Find where the given text appears and provide that cell's center as [X, Y] coordinate. 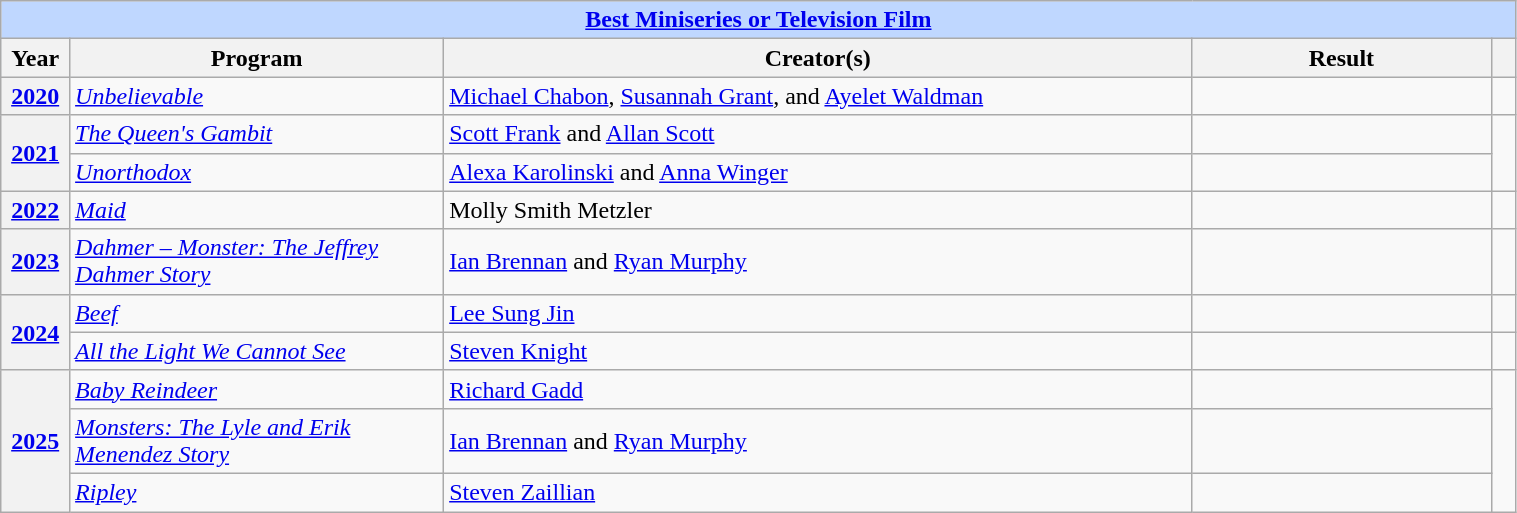
Lee Sung Jin [818, 313]
Steven Zaillian [818, 492]
Molly Smith Metzler [818, 210]
Ripley [257, 492]
2023 [36, 262]
The Queen's Gambit [257, 134]
Monsters: The Lyle and Erik Menendez Story [257, 440]
Michael Chabon, Susannah Grant, and Ayelet Waldman [818, 96]
2021 [36, 153]
2020 [36, 96]
Best Miniseries or Television Film [758, 20]
Baby Reindeer [257, 389]
Unbelievable [257, 96]
2024 [36, 332]
Creator(s) [818, 58]
Dahmer – Monster: The Jeffrey Dahmer Story [257, 262]
Year [36, 58]
2022 [36, 210]
Richard Gadd [818, 389]
Unorthodox [257, 172]
Steven Knight [818, 351]
Program [257, 58]
Result [1342, 58]
2025 [36, 440]
Beef [257, 313]
Scott Frank and Allan Scott [818, 134]
All the Light We Cannot See [257, 351]
Maid [257, 210]
Alexa Karolinski and Anna Winger [818, 172]
